Scan for the cell matching the given text and deliver its (x, y) coordinate at center. 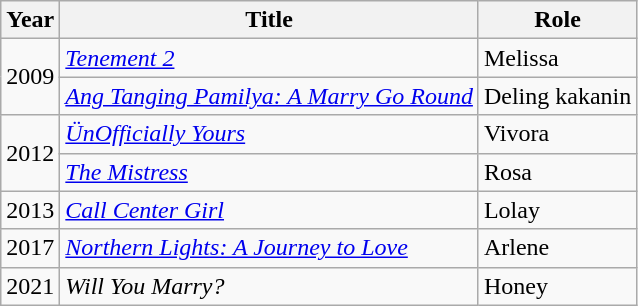
Northern Lights: A Journey to Love (270, 248)
Lolay (557, 210)
Will You Marry? (270, 286)
Role (557, 20)
2009 (30, 77)
2013 (30, 210)
Melissa (557, 58)
Tenement 2 (270, 58)
Year (30, 20)
ÜnOfficially Yours (270, 134)
Honey (557, 286)
The Mistress (270, 172)
2021 (30, 286)
2017 (30, 248)
Vivora (557, 134)
2012 (30, 153)
Call Center Girl (270, 210)
Rosa (557, 172)
Deling kakanin (557, 96)
Ang Tanging Pamilya: A Marry Go Round (270, 96)
Title (270, 20)
Arlene (557, 248)
